Capture the cell that displays the provided text and extract its [X, Y] central coordinate. 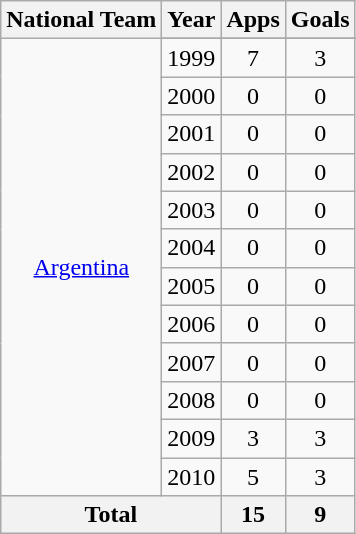
Argentina [82, 268]
Apps [253, 20]
9 [320, 515]
2006 [192, 324]
Goals [320, 20]
National Team [82, 20]
2005 [192, 286]
1999 [192, 58]
2010 [192, 477]
2000 [192, 96]
2004 [192, 248]
Total [111, 515]
Year [192, 20]
2007 [192, 362]
2002 [192, 172]
5 [253, 477]
7 [253, 58]
2009 [192, 438]
2008 [192, 400]
2001 [192, 134]
2003 [192, 210]
15 [253, 515]
